Return [x, y] of the center of cell containing provided text 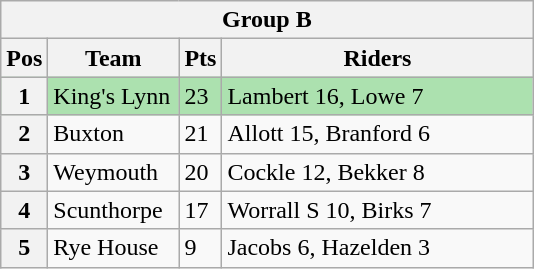
Riders [378, 58]
Lambert 16, Lowe 7 [378, 96]
Cockle 12, Bekker 8 [378, 172]
3 [24, 172]
Rye House [114, 248]
5 [24, 248]
21 [200, 134]
2 [24, 134]
Allott 15, Branford 6 [378, 134]
4 [24, 210]
23 [200, 96]
1 [24, 96]
Pts [200, 58]
Jacobs 6, Hazelden 3 [378, 248]
Pos [24, 58]
King's Lynn [114, 96]
9 [200, 248]
Weymouth [114, 172]
Buxton [114, 134]
Worrall S 10, Birks 7 [378, 210]
Scunthorpe [114, 210]
20 [200, 172]
Team [114, 58]
Group B [267, 20]
17 [200, 210]
